For the text-containing cell, return its midpoint in (x, y) coordinate format. 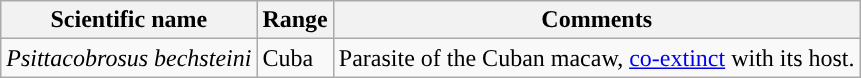
Scientific name (129, 20)
Parasite of the Cuban macaw, co-extinct with its host. (596, 58)
Psittacobrosus bechsteini (129, 58)
Range (295, 20)
Comments (596, 20)
Cuba (295, 58)
